Return the (x, y) coordinate for the center point of the cell that contains the specified text.  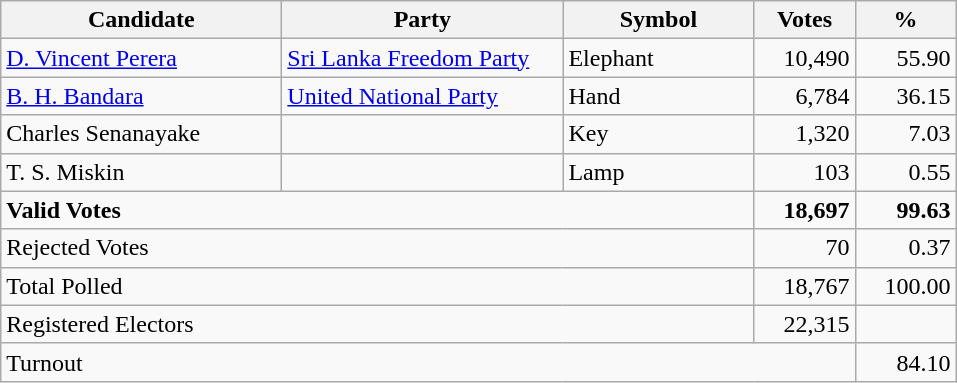
100.00 (906, 286)
D. Vincent Perera (142, 58)
0.55 (906, 172)
22,315 (804, 324)
Lamp (658, 172)
103 (804, 172)
1,320 (804, 134)
10,490 (804, 58)
7.03 (906, 134)
99.63 (906, 210)
Candidate (142, 20)
55.90 (906, 58)
B. H. Bandara (142, 96)
United National Party (422, 96)
Registered Electors (378, 324)
Party (422, 20)
Charles Senanayake (142, 134)
0.37 (906, 248)
6,784 (804, 96)
Symbol (658, 20)
84.10 (906, 362)
Key (658, 134)
18,697 (804, 210)
Rejected Votes (378, 248)
Hand (658, 96)
Valid Votes (378, 210)
Turnout (428, 362)
Sri Lanka Freedom Party (422, 58)
T. S. Miskin (142, 172)
Total Polled (378, 286)
Votes (804, 20)
70 (804, 248)
36.15 (906, 96)
% (906, 20)
18,767 (804, 286)
Elephant (658, 58)
